Return (X, Y) of the center of cell containing provided text 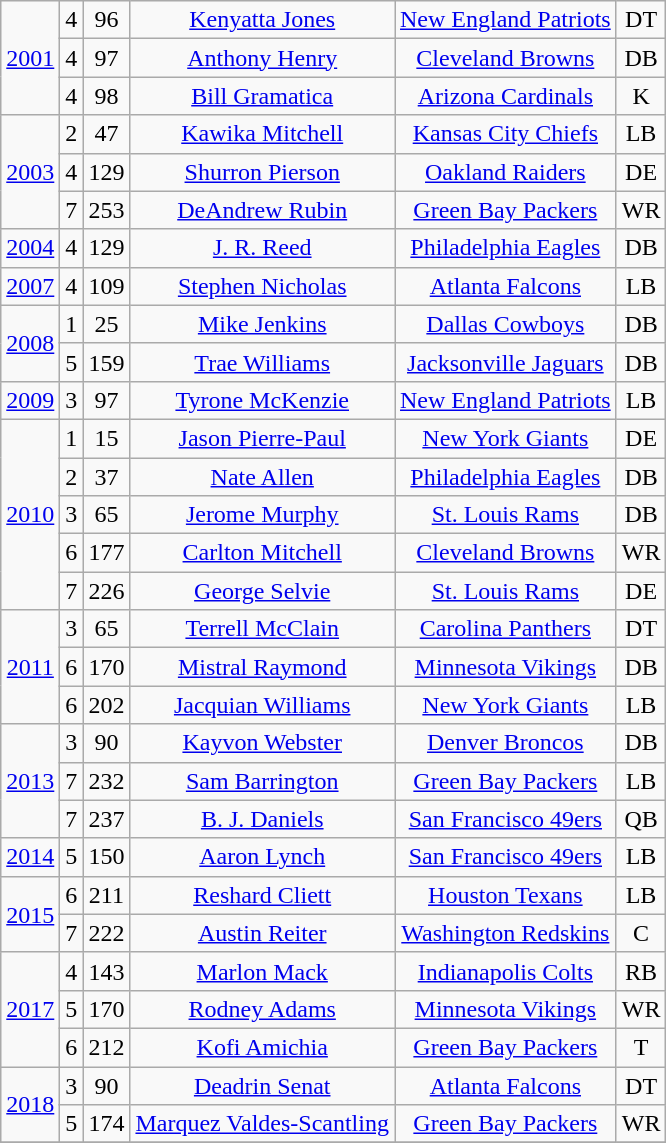
211 (106, 895)
RB (641, 971)
Carolina Panthers (505, 629)
Jerome Murphy (262, 515)
212 (106, 1047)
Reshard Cliett (262, 895)
202 (106, 705)
2007 (30, 286)
174 (106, 1124)
Trae Williams (262, 362)
237 (106, 819)
DeAndrew Rubin (262, 210)
96 (106, 20)
Bill Gramatica (262, 96)
Washington Redskins (505, 933)
Stephen Nicholas (262, 286)
159 (106, 362)
Kansas City Chiefs (505, 134)
Carlton Mitchell (262, 553)
98 (106, 96)
Arizona Cardinals (505, 96)
Mike Jenkins (262, 324)
C (641, 933)
109 (106, 286)
2009 (30, 400)
2011 (30, 667)
25 (106, 324)
2018 (30, 1104)
2008 (30, 343)
Marlon Mack (262, 971)
K (641, 96)
Oakland Raiders (505, 172)
Austin Reiter (262, 933)
George Selvie (262, 591)
Kawika Mitchell (262, 134)
2001 (30, 58)
Shurron Pierson (262, 172)
Dallas Cowboys (505, 324)
177 (106, 553)
2010 (30, 514)
226 (106, 591)
Aaron Lynch (262, 857)
15 (106, 438)
2015 (30, 914)
Houston Texans (505, 895)
47 (106, 134)
Kayvon Webster (262, 743)
Deadrin Senat (262, 1085)
Marquez Valdes-Scantling (262, 1124)
232 (106, 781)
T (641, 1047)
2013 (30, 781)
Nate Allen (262, 477)
Tyrone McKenzie (262, 400)
143 (106, 971)
253 (106, 210)
Sam Barrington (262, 781)
150 (106, 857)
Jacksonville Jaguars (505, 362)
222 (106, 933)
2014 (30, 857)
Jacquian Williams (262, 705)
B. J. Daniels (262, 819)
37 (106, 477)
Mistral Raymond (262, 667)
2003 (30, 172)
Rodney Adams (262, 1009)
QB (641, 819)
2017 (30, 1009)
J. R. Reed (262, 248)
Anthony Henry (262, 58)
Kofi Amichia (262, 1047)
Denver Broncos (505, 743)
Kenyatta Jones (262, 20)
Terrell McClain (262, 629)
2004 (30, 248)
Jason Pierre-Paul (262, 438)
Indianapolis Colts (505, 971)
